Search for the cell housing the specified text and yield its (x, y) center coordinate. 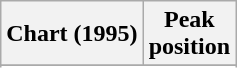
Peakposition (189, 34)
Chart (1995) (72, 34)
